Output the [x, y] coordinate of the center of the cell containing the given text.  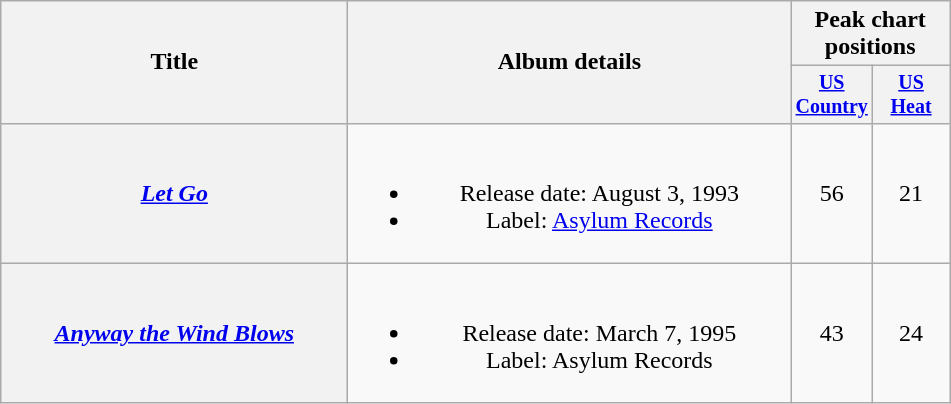
Album details [570, 62]
43 [832, 333]
Let Go [174, 193]
24 [912, 333]
Peak chartpositions [870, 34]
Release date: March 7, 1995Label: Asylum Records [570, 333]
Title [174, 62]
US Country [832, 94]
56 [832, 193]
US Heat [912, 94]
Release date: August 3, 1993Label: Asylum Records [570, 193]
21 [912, 193]
Anyway the Wind Blows [174, 333]
